Provide the [x, y] coordinate of the cell's center where the given text is located.  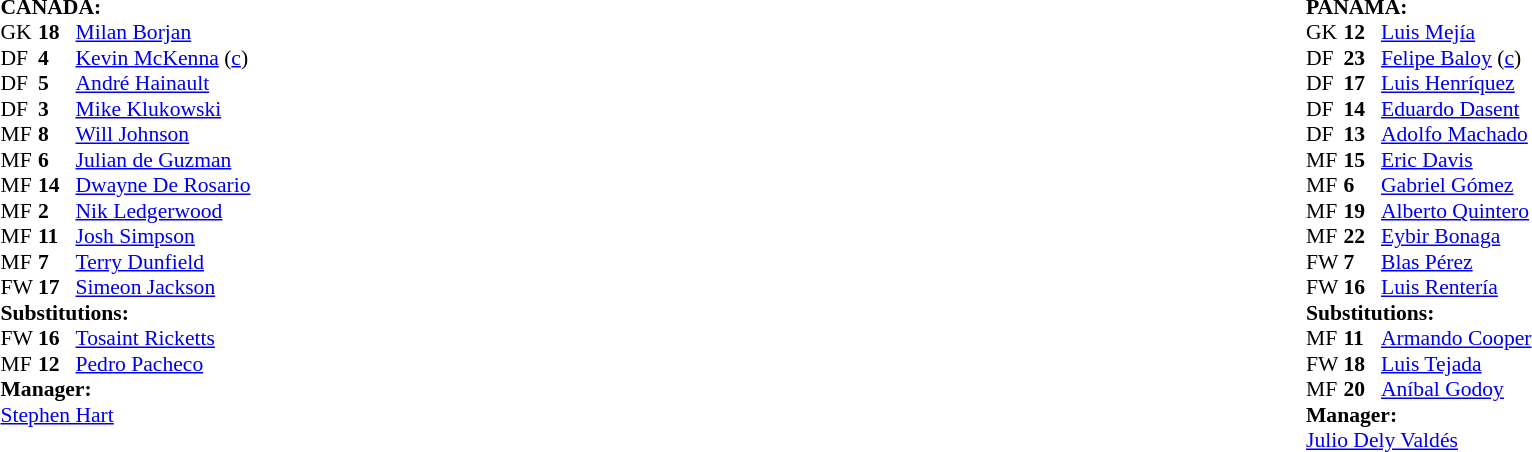
19 [1362, 211]
Mike Klukowski [164, 109]
Tosaint Ricketts [164, 339]
Milan Borjan [164, 33]
4 [57, 58]
23 [1362, 58]
Alberto Quintero [1456, 211]
Luis Rentería [1456, 287]
15 [1362, 160]
Pedro Pacheco [164, 364]
8 [57, 135]
Blas Pérez [1456, 262]
Luis Henríquez [1456, 83]
Luis Tejada [1456, 364]
Eybir Bonaga [1456, 237]
Adolfo Machado [1456, 135]
Felipe Baloy (c) [1456, 58]
Kevin McKenna (c) [164, 58]
Eric Davis [1456, 160]
Aníbal Godoy [1456, 389]
Josh Simpson [164, 237]
13 [1362, 135]
Stephen Hart [125, 415]
20 [1362, 389]
Terry Dunfield [164, 262]
Armando Cooper [1456, 339]
Nik Ledgerwood [164, 211]
Luis Mejía [1456, 33]
Simeon Jackson [164, 287]
Julian de Guzman [164, 160]
Will Johnson [164, 135]
Dwayne De Rosario [164, 185]
5 [57, 83]
3 [57, 109]
Eduardo Dasent [1456, 109]
2 [57, 211]
Gabriel Gómez [1456, 185]
22 [1362, 237]
André Hainault [164, 83]
